Detect which cell encompasses the target text, then output its (X, Y) center coordinate. 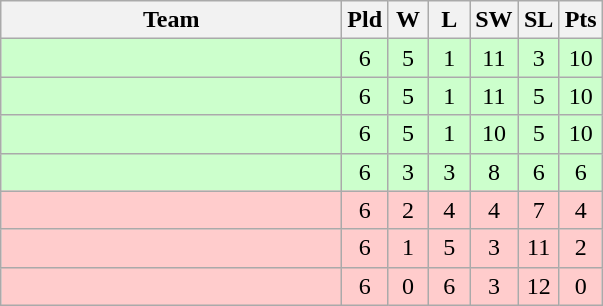
W (408, 20)
Pld (365, 20)
7 (538, 210)
Pts (580, 20)
8 (494, 172)
12 (538, 286)
SL (538, 20)
SW (494, 20)
L (450, 20)
Team (172, 20)
